Identify which cell holds the provided text, then report its [x, y] central coordinate. 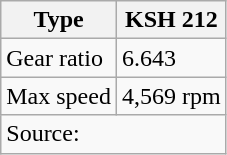
Source: [114, 134]
KSH 212 [171, 20]
Max speed [59, 96]
Type [59, 20]
Gear ratio [59, 58]
4,569 rpm [171, 96]
6.643 [171, 58]
